Capture the cell that displays the provided text and extract its [x, y] central coordinate. 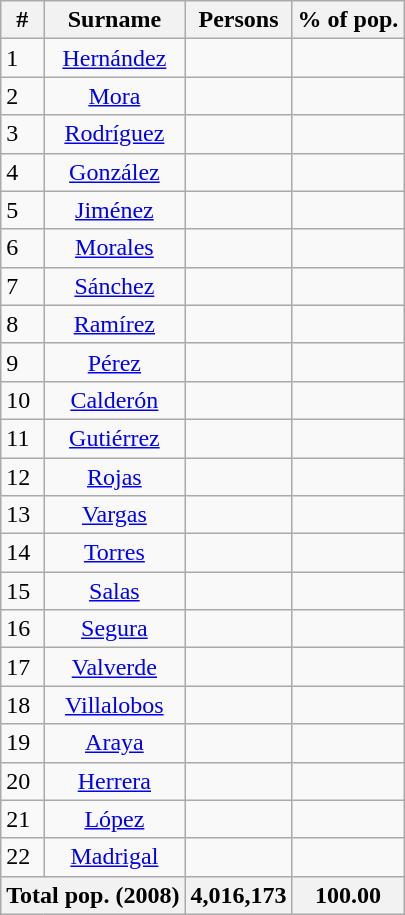
4,016,173 [238, 895]
22 [22, 857]
100.00 [348, 895]
20 [22, 781]
Hernández [114, 58]
7 [22, 286]
Madrigal [114, 857]
González [114, 172]
Sánchez [114, 286]
8 [22, 324]
Jiménez [114, 210]
1 [22, 58]
Salas [114, 591]
Morales [114, 248]
Rodríguez [114, 134]
Rojas [114, 477]
13 [22, 515]
Surname [114, 20]
18 [22, 705]
11 [22, 438]
21 [22, 819]
5 [22, 210]
Villalobos [114, 705]
15 [22, 591]
19 [22, 743]
López [114, 819]
Persons [238, 20]
14 [22, 553]
Valverde [114, 667]
Total pop. (2008) [93, 895]
Vargas [114, 515]
Gutiérrez [114, 438]
12 [22, 477]
2 [22, 96]
Calderón [114, 400]
Herrera [114, 781]
3 [22, 134]
4 [22, 172]
10 [22, 400]
Mora [114, 96]
Segura [114, 629]
Ramírez [114, 324]
6 [22, 248]
Pérez [114, 362]
# [22, 20]
9 [22, 362]
16 [22, 629]
17 [22, 667]
Araya [114, 743]
Torres [114, 553]
% of pop. [348, 20]
